Return [X, Y] of the center of cell containing provided text 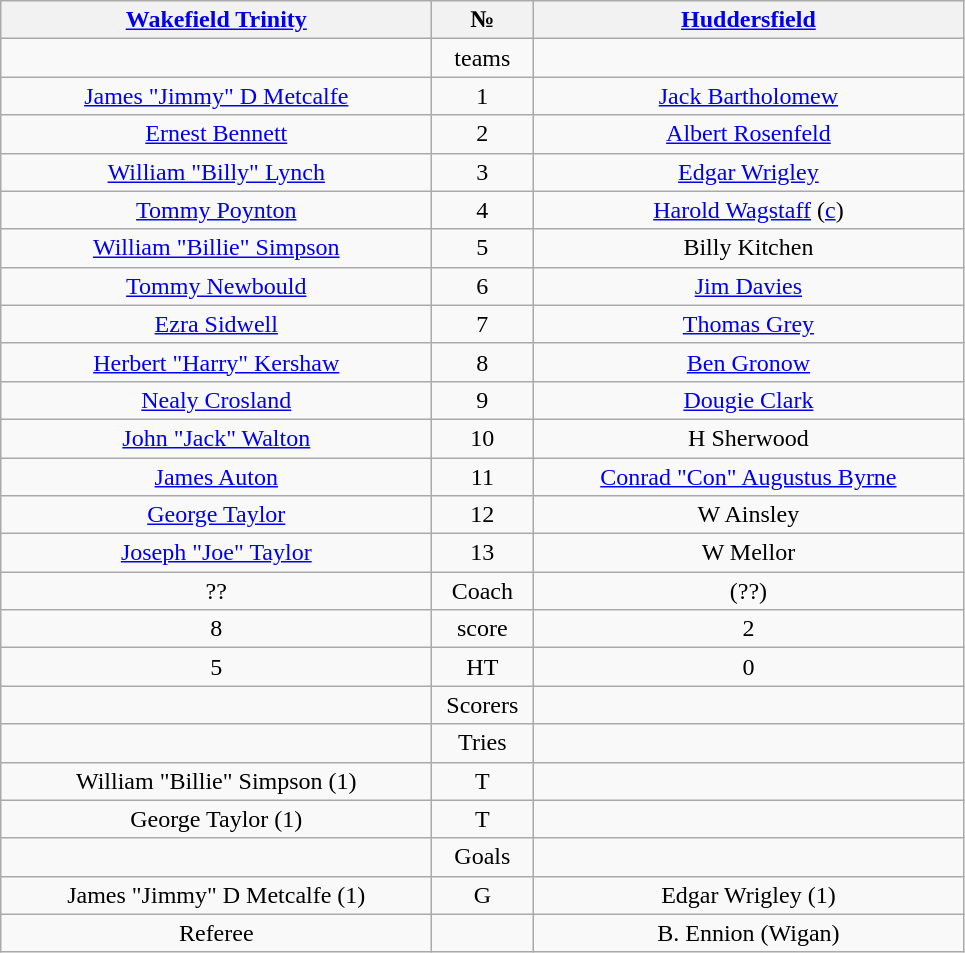
?? [216, 591]
Jim Davies [748, 286]
William "Billie" Simpson (1) [216, 781]
10 [482, 438]
HT [482, 667]
Scorers [482, 705]
W Ainsley [748, 515]
Tommy Poynton [216, 210]
John "Jack" Walton [216, 438]
Goals [482, 857]
Wakefield Trinity [216, 20]
Edgar Wrigley (1) [748, 895]
Nealy Crosland [216, 400]
teams [482, 58]
B. Ennion (Wigan) [748, 933]
9 [482, 400]
Coach [482, 591]
Joseph "Joe" Taylor [216, 553]
Huddersfield [748, 20]
Herbert "Harry" Kershaw [216, 362]
Billy Kitchen [748, 248]
W Mellor [748, 553]
0 [748, 667]
1 [482, 96]
Ben Gronow [748, 362]
Edgar Wrigley [748, 172]
James "Jimmy" D Metcalfe [216, 96]
Tommy Newbould [216, 286]
Dougie Clark [748, 400]
№ [482, 20]
3 [482, 172]
Harold Wagstaff (c) [748, 210]
H Sherwood [748, 438]
Referee [216, 933]
George Taylor [216, 515]
(??) [748, 591]
4 [482, 210]
James Auton [216, 477]
G [482, 895]
Jack Bartholomew [748, 96]
Ezra Sidwell [216, 324]
Tries [482, 743]
Ernest Bennett [216, 134]
William "Billy" Lynch [216, 172]
Conrad "Con" Augustus Byrne [748, 477]
George Taylor (1) [216, 819]
James "Jimmy" D Metcalfe (1) [216, 895]
William "Billie" Simpson [216, 248]
score [482, 629]
Thomas Grey [748, 324]
12 [482, 515]
11 [482, 477]
7 [482, 324]
6 [482, 286]
13 [482, 553]
Albert Rosenfeld [748, 134]
